Determine the [x, y] coordinate at the center of the cell enclosing the given text.  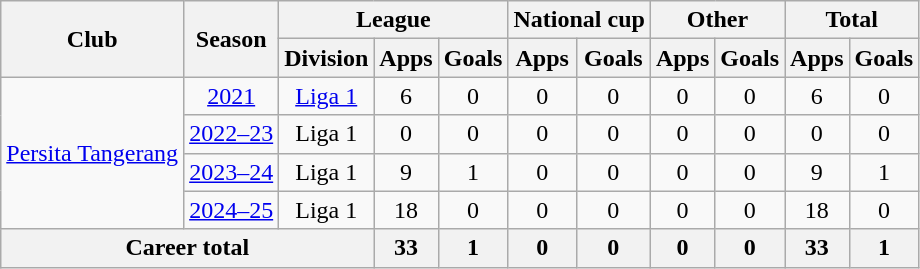
2023–24 [232, 172]
Club [92, 39]
Persita Tangerang [92, 153]
League [394, 20]
Other [717, 20]
Division [326, 58]
Season [232, 39]
2024–25 [232, 210]
2022–23 [232, 134]
National cup [579, 20]
2021 [232, 96]
Total [852, 20]
Career total [188, 248]
